Capture the cell that displays the provided text and extract its (x, y) central coordinate. 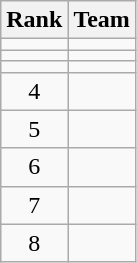
5 (34, 129)
7 (34, 205)
4 (34, 91)
8 (34, 243)
Rank (34, 20)
Team (102, 20)
6 (34, 167)
